Pinpoint the cell where the given text exists, returning its [X, Y] midpoint coordinate. 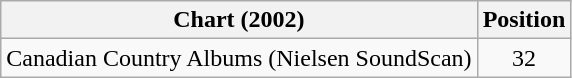
Canadian Country Albums (Nielsen SoundScan) [239, 58]
Position [524, 20]
32 [524, 58]
Chart (2002) [239, 20]
